From the cell containing the given text, extract its center point as [X, Y] coordinate. 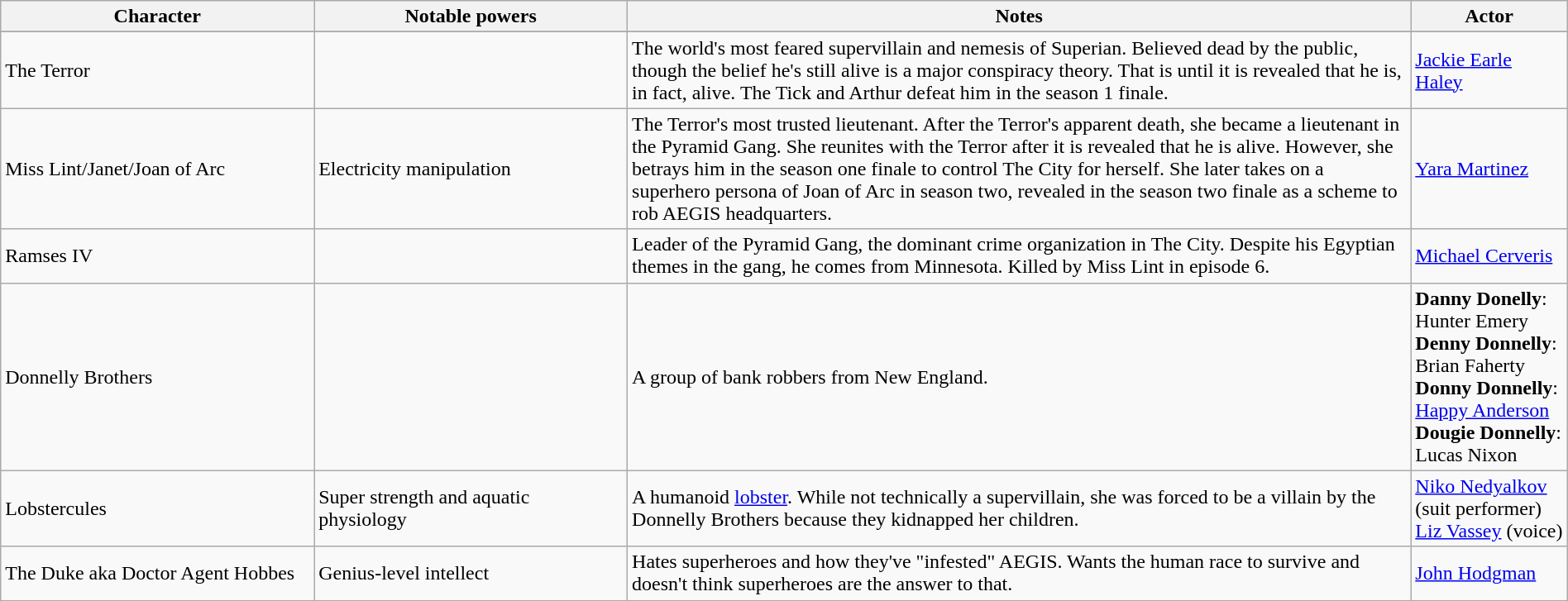
Notes [1019, 17]
The Duke aka Doctor Agent Hobbes [157, 574]
Donnelly Brothers [157, 377]
Hates superheroes and how they've "infested" AEGIS. Wants the human race to survive and doesn't think superheroes are the answer to that. [1019, 574]
Miss Lint/Janet/Joan of Arc [157, 169]
Genius-level intellect [471, 574]
Michael Cerveris [1489, 256]
Super strength and aquatic physiology [471, 508]
John Hodgman [1489, 574]
Ramses IV [157, 256]
Yara Martinez [1489, 169]
Niko Nedyalkov (suit performer)Liz Vassey (voice) [1489, 508]
The Terror [157, 70]
Danny Donelly: Hunter EmeryDenny Donnelly: Brian FahertyDonny Donnelly: Happy AndersonDougie Donnelly: Lucas Nixon [1489, 377]
A group of bank robbers from New England. [1019, 377]
Jackie Earle Haley [1489, 70]
Electricity manipulation [471, 169]
Actor [1489, 17]
Lobstercules [157, 508]
Character [157, 17]
Notable powers [471, 17]
